Search for the cell housing the specified text and yield its (x, y) center coordinate. 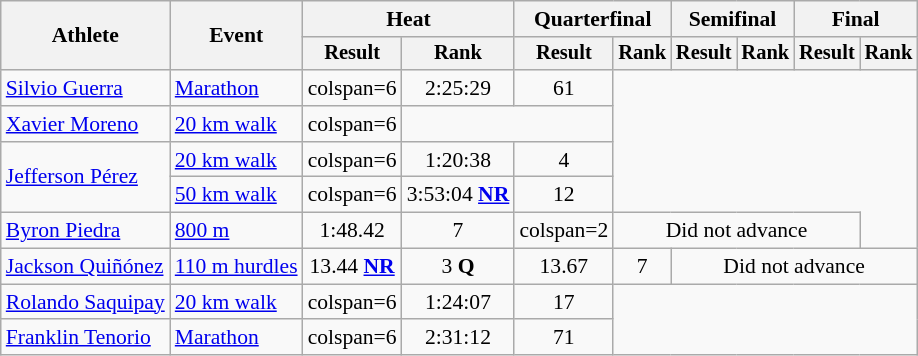
Event (236, 36)
Xavier Moreno (86, 124)
Final (856, 19)
17 (564, 302)
Heat (409, 19)
3 Q (458, 267)
Quarterfinal (592, 19)
1:20:38 (458, 160)
50 km walk (236, 195)
12 (564, 195)
110 m hurdles (236, 267)
2:31:12 (458, 338)
colspan=2 (564, 231)
2:25:29 (458, 88)
1:48.42 (352, 231)
Franklin Tenorio (86, 338)
Semifinal (732, 19)
71 (564, 338)
Byron Piedra (86, 231)
Silvio Guerra (86, 88)
Rolando Saquipay (86, 302)
Athlete (86, 36)
3:53:04 NR (458, 195)
Jefferson Pérez (86, 178)
13.44 NR (352, 267)
Jackson Quiñónez (86, 267)
800 m (236, 231)
1:24:07 (458, 302)
4 (564, 160)
61 (564, 88)
13.67 (564, 267)
